From the cell containing the given text, extract its center point as (X, Y) coordinate. 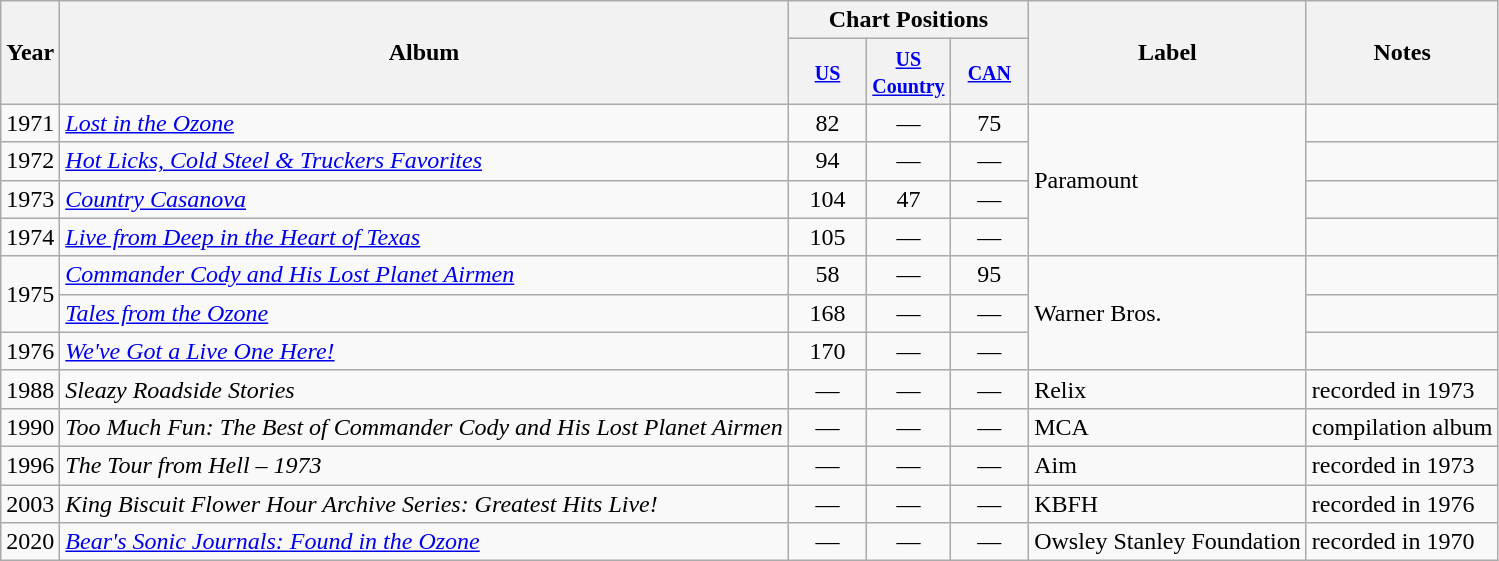
Hot Licks, Cold Steel & Truckers Favorites (424, 161)
Lost in the Ozone (424, 123)
Bear's Sonic Journals: Found in the Ozone (424, 542)
Tales from the Ozone (424, 313)
1990 (30, 427)
Live from Deep in the Heart of Texas (424, 237)
1996 (30, 465)
95 (990, 275)
King Biscuit Flower Hour Archive Series: Greatest Hits Live! (424, 503)
compilation album (1402, 427)
1972 (30, 161)
104 (828, 199)
US (828, 72)
82 (828, 123)
168 (828, 313)
recorded in 1970 (1402, 542)
US Country (908, 72)
KBFH (1168, 503)
1976 (30, 351)
Label (1168, 52)
2003 (30, 503)
Paramount (1168, 180)
94 (828, 161)
MCA (1168, 427)
58 (828, 275)
1974 (30, 237)
Year (30, 52)
We've Got a Live One Here! (424, 351)
Warner Bros. (1168, 313)
Too Much Fun: The Best of Commander Cody and His Lost Planet Airmen (424, 427)
The Tour from Hell – 1973 (424, 465)
Country Casanova (424, 199)
170 (828, 351)
75 (990, 123)
Owsley Stanley Foundation (1168, 542)
1975 (30, 294)
1973 (30, 199)
Relix (1168, 389)
Sleazy Roadside Stories (424, 389)
2020 (30, 542)
recorded in 1976 (1402, 503)
Aim (1168, 465)
Album (424, 52)
Notes (1402, 52)
105 (828, 237)
1971 (30, 123)
47 (908, 199)
Chart Positions (908, 20)
Commander Cody and His Lost Planet Airmen (424, 275)
CAN (990, 72)
1988 (30, 389)
